Extract the (x, y) coordinate from the center of the cell holding the provided text.  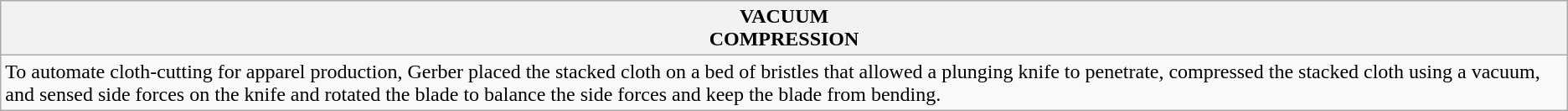
VACUUMCOMPRESSION (784, 29)
